Find where the given text appears and provide that cell's center as [X, Y] coordinate. 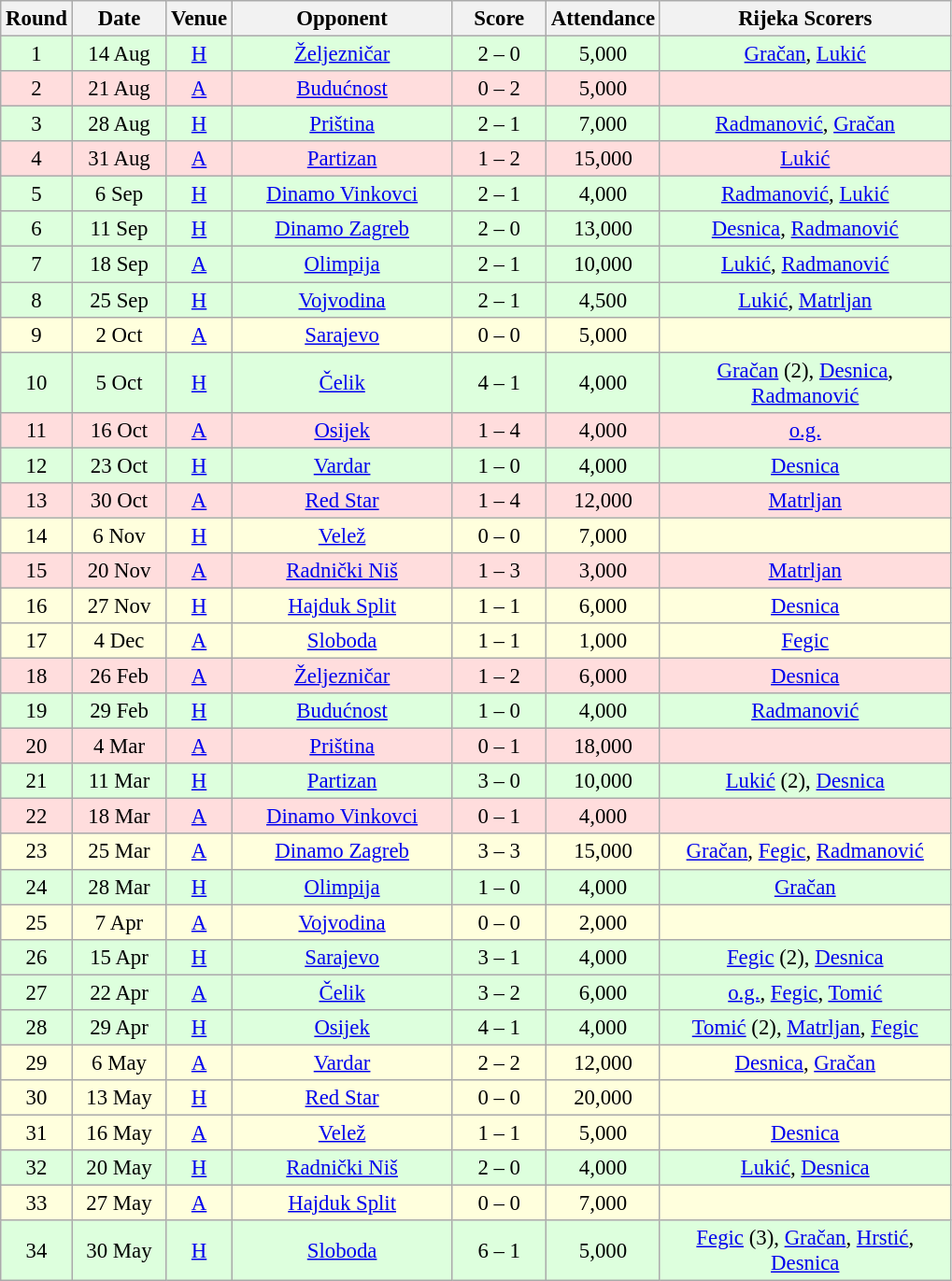
Lukić (2), Desnica [805, 781]
30 [36, 1098]
18,000 [604, 747]
23 [36, 852]
30 May [120, 1250]
9 [36, 334]
6 Sep [120, 194]
Gračan, Fegic, Radmanović [805, 852]
Desnica, Radmanović [805, 229]
13,000 [604, 229]
Lukić [805, 159]
3,000 [604, 571]
Radmanović [805, 711]
24 [36, 887]
34 [36, 1250]
2 – 2 [499, 1062]
26 [36, 957]
28 Mar [120, 887]
25 Mar [120, 852]
22 Apr [120, 992]
Rijeka Scorers [805, 19]
7 Apr [120, 922]
11 Mar [120, 781]
1 – 3 [499, 571]
Gračan [805, 887]
28 Aug [120, 124]
19 [36, 711]
1 [36, 54]
0 – 2 [499, 89]
Date [120, 19]
15 Apr [120, 957]
Round [36, 19]
Lukić, Desnica [805, 1168]
31 Aug [120, 159]
Lukić, Radmanović [805, 264]
4 Dec [120, 641]
14 Aug [120, 54]
11 Sep [120, 229]
20 Nov [120, 571]
Gračan (2), Desnica, Radmanović [805, 383]
Radmanović, Lukić [805, 194]
7 [36, 264]
3 – 3 [499, 852]
8 [36, 300]
20,000 [604, 1098]
29 [36, 1062]
Fegic (3), Gračan, Hrstić, Desnica [805, 1250]
Fegic [805, 641]
Lukić, Matrljan [805, 300]
Fegic (2), Desnica [805, 957]
13 [36, 501]
Tomić (2), Matrljan, Fegic [805, 1028]
22 [36, 817]
Opponent [342, 19]
Attendance [604, 19]
10 [36, 383]
3 – 1 [499, 957]
6 [36, 229]
15 [36, 571]
29 Feb [120, 711]
4,500 [604, 300]
3 – 2 [499, 992]
27 [36, 992]
21 Aug [120, 89]
16 Oct [120, 430]
5 [36, 194]
12 [36, 465]
4 [36, 159]
27 May [120, 1203]
3 [36, 124]
33 [36, 1203]
Venue [200, 19]
25 Sep [120, 300]
18 [36, 676]
6 – 1 [499, 1250]
16 [36, 605]
o.g. [805, 430]
13 May [120, 1098]
6 May [120, 1062]
Desnica, Gračan [805, 1062]
Radmanović, Gračan [805, 124]
18 Mar [120, 817]
2 [36, 89]
21 [36, 781]
31 [36, 1132]
11 [36, 430]
Score [499, 19]
28 [36, 1028]
20 [36, 747]
23 Oct [120, 465]
6 Nov [120, 535]
16 May [120, 1132]
26 Feb [120, 676]
32 [36, 1168]
29 Apr [120, 1028]
17 [36, 641]
4 Mar [120, 747]
25 [36, 922]
18 Sep [120, 264]
2 Oct [120, 334]
30 Oct [120, 501]
20 May [120, 1168]
Gračan, Lukić [805, 54]
2,000 [604, 922]
14 [36, 535]
1,000 [604, 641]
27 Nov [120, 605]
3 – 0 [499, 781]
5 Oct [120, 383]
o.g., Fegic, Tomić [805, 992]
